Detect which cell encompasses the target text, then output its [x, y] center coordinate. 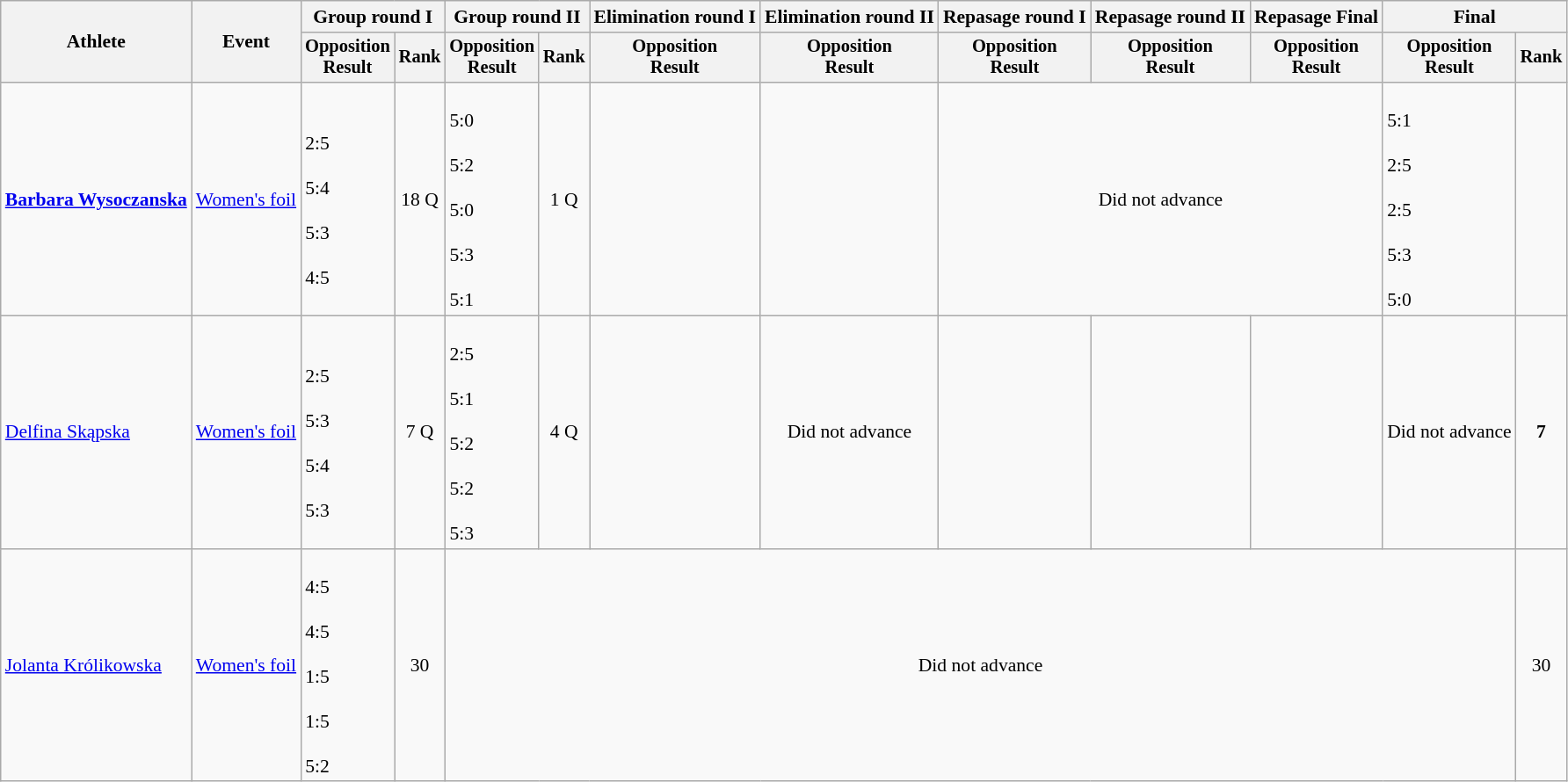
Repasage Final [1317, 17]
2:55:45:34:5 [348, 199]
Delfina Skąpska [97, 432]
Group round I [373, 17]
2:55:15:25:25:3 [492, 432]
2:55:35:45:3 [348, 432]
Barbara Wysoczanska [97, 199]
Elimination round II [849, 17]
1 Q [564, 199]
Final [1475, 17]
Repasage round II [1171, 17]
5:12:52:55:35:0 [1449, 199]
18 Q [420, 199]
7 [1542, 432]
Athlete [97, 42]
Event [246, 42]
Repasage round I [1014, 17]
7 Q [420, 432]
5:05:25:05:35:1 [492, 199]
4 Q [564, 432]
Elimination round I [675, 17]
Jolanta Królikowska [97, 666]
4:54:51:51:55:2 [348, 666]
Group round II [517, 17]
